Provide the (X, Y) coordinate of the cell's center where the given text is located.  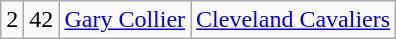
2 (12, 20)
42 (42, 20)
Gary Collier (125, 20)
Cleveland Cavaliers (294, 20)
